Output the [x, y] coordinate of the center of the cell containing the given text.  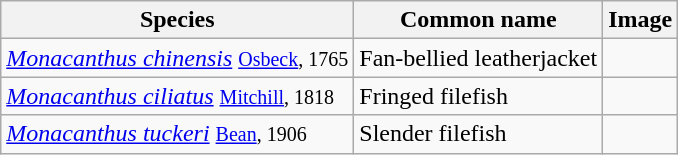
Fringed filefish [478, 96]
Slender filefish [478, 134]
Monacanthus tuckeri Bean, 1906 [178, 134]
Fan-bellied leatherjacket [478, 58]
Species [178, 20]
Monacanthus chinensis Osbeck, 1765 [178, 58]
Common name [478, 20]
Monacanthus ciliatus Mitchill, 1818 [178, 96]
Image [640, 20]
